Detect which cell encompasses the target text, then output its (x, y) center coordinate. 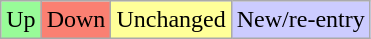
Down (76, 20)
Unchanged (171, 20)
New/re-entry (300, 20)
Up (21, 20)
